Extract the (X, Y) coordinate from the center of the cell holding the provided text.  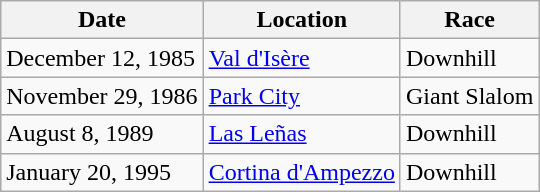
Race (469, 20)
Cortina d'Ampezzo (302, 172)
December 12, 1985 (102, 58)
Park City (302, 96)
Val d'Isère (302, 58)
Las Leñas (302, 134)
August 8, 1989 (102, 134)
Date (102, 20)
Giant Slalom (469, 96)
November 29, 1986 (102, 96)
Location (302, 20)
January 20, 1995 (102, 172)
